Detect which cell encompasses the target text, then output its (X, Y) center coordinate. 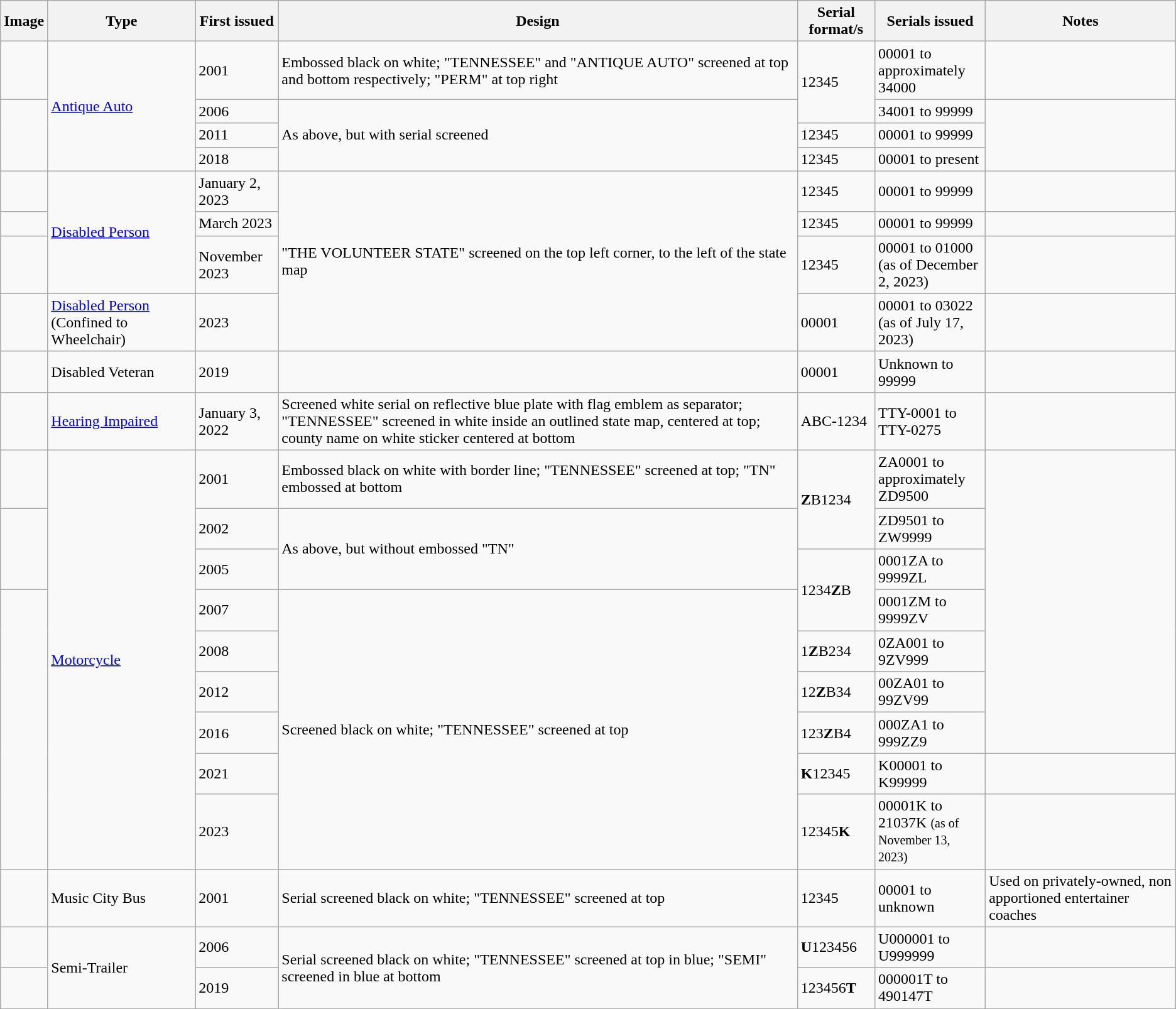
As above, but without embossed "TN" (538, 548)
2021 (237, 774)
00001 to 01000 (as of December 2, 2023) (930, 265)
1234ZB (836, 590)
2011 (237, 135)
34001 to 99999 (930, 111)
000001T to 490147T (930, 988)
1ZB234 (836, 651)
As above, but with serial screened (538, 135)
U123456 (836, 947)
Antique Auto (122, 106)
Image (24, 21)
November 2023 (237, 265)
ZD9501 to ZW9999 (930, 528)
2002 (237, 528)
First issued (237, 21)
000ZA1 to 999ZZ9 (930, 733)
K12345 (836, 774)
0ZA001 to 9ZV999 (930, 651)
Unknown to 99999 (930, 372)
00001 to 03022 (as of July 17, 2023) (930, 322)
K00001 to K99999 (930, 774)
Serial screened black on white; "TENNESSEE" screened at top (538, 898)
00001 to approximately 34000 (930, 70)
ABC-1234 (836, 421)
Used on privately-owned, non apportioned entertainer coaches (1081, 898)
0001ZA to 9999ZL (930, 569)
Serial screened black on white; "TENNESSEE" screened at top in blue; "SEMI" screened in blue at bottom (538, 968)
2008 (237, 651)
00001 to present (930, 159)
Hearing Impaired (122, 421)
TTY-0001 to TTY-0275 (930, 421)
January 2, 2023 (237, 191)
00001 to unknown (930, 898)
12345K (836, 832)
Disabled Person (Confined to Wheelchair) (122, 322)
ZA0001 to approximately ZD9500 (930, 479)
Music City Bus (122, 898)
123ZB4 (836, 733)
Serial format/s (836, 21)
2012 (237, 692)
12ZB34 (836, 692)
Embossed black on white; "TENNESSEE" and "ANTIQUE AUTO" screened at top and bottom respectively; "PERM" at top right (538, 70)
00001K to 21037K (as of November 13, 2023) (930, 832)
Semi-Trailer (122, 968)
2007 (237, 611)
2018 (237, 159)
ZB1234 (836, 499)
Design (538, 21)
Disabled Person (122, 232)
Serials issued (930, 21)
123456T (836, 988)
Screened black on white; "TENNESSEE" screened at top (538, 729)
2016 (237, 733)
Type (122, 21)
January 3, 2022 (237, 421)
U000001 to U999999 (930, 947)
March 2023 (237, 224)
Notes (1081, 21)
00ZA01 to 99ZV99 (930, 692)
"THE VOLUNTEER STATE" screened on the top left corner, to the left of the state map (538, 261)
Motorcycle (122, 660)
Disabled Veteran (122, 372)
Embossed black on white with border line; "TENNESSEE" screened at top; "TN" embossed at bottom (538, 479)
0001ZM to 9999ZV (930, 611)
2005 (237, 569)
